Return (x, y) of the center of cell containing provided text 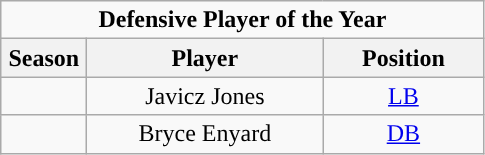
Javicz Jones (205, 96)
LB (404, 96)
Player (205, 58)
DB (404, 134)
Season (44, 58)
Bryce Enyard (205, 134)
Defensive Player of the Year (242, 20)
Position (404, 58)
